Capture the cell that displays the provided text and extract its [x, y] central coordinate. 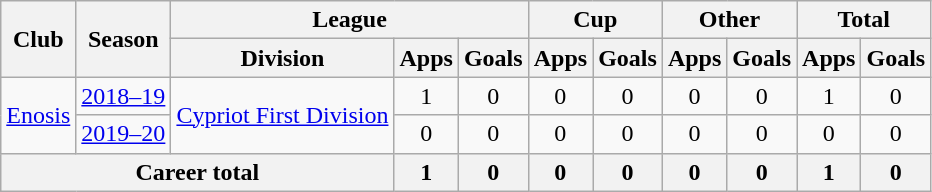
Season [124, 39]
Career total [198, 172]
Division [282, 58]
Cup [595, 20]
Total [864, 20]
2018–19 [124, 96]
Other [729, 20]
Enosis [38, 115]
Cypriot First Division [282, 115]
Club [38, 39]
2019–20 [124, 134]
League [350, 20]
